Search for the cell housing the specified text and yield its (x, y) center coordinate. 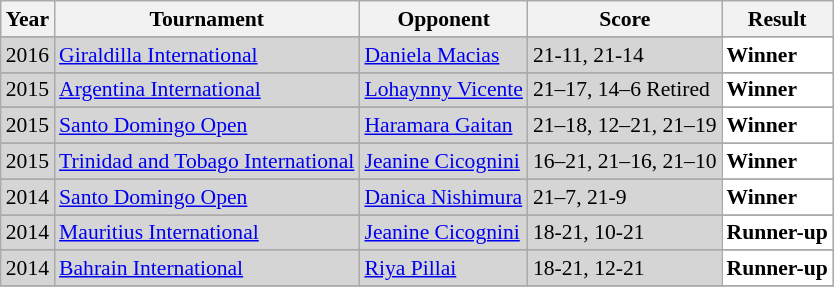
Bahrain International (206, 269)
21-11, 21-14 (625, 55)
Tournament (206, 19)
Danica Nishimura (443, 197)
21–7, 21-9 (625, 197)
16–21, 21–16, 21–10 (625, 162)
Opponent (443, 19)
18-21, 12-21 (625, 269)
2016 (28, 55)
Giraldilla International (206, 55)
18-21, 10-21 (625, 233)
21–18, 12–21, 21–19 (625, 126)
Daniela Macias (443, 55)
Mauritius International (206, 233)
21–17, 14–6 Retired (625, 90)
Argentina International (206, 90)
Result (778, 19)
Lohaynny Vicente (443, 90)
Riya Pillai (443, 269)
Trinidad and Tobago International (206, 162)
Score (625, 19)
Year (28, 19)
Haramara Gaitan (443, 126)
